Extract the [X, Y] coordinate from the center of the cell holding the provided text.  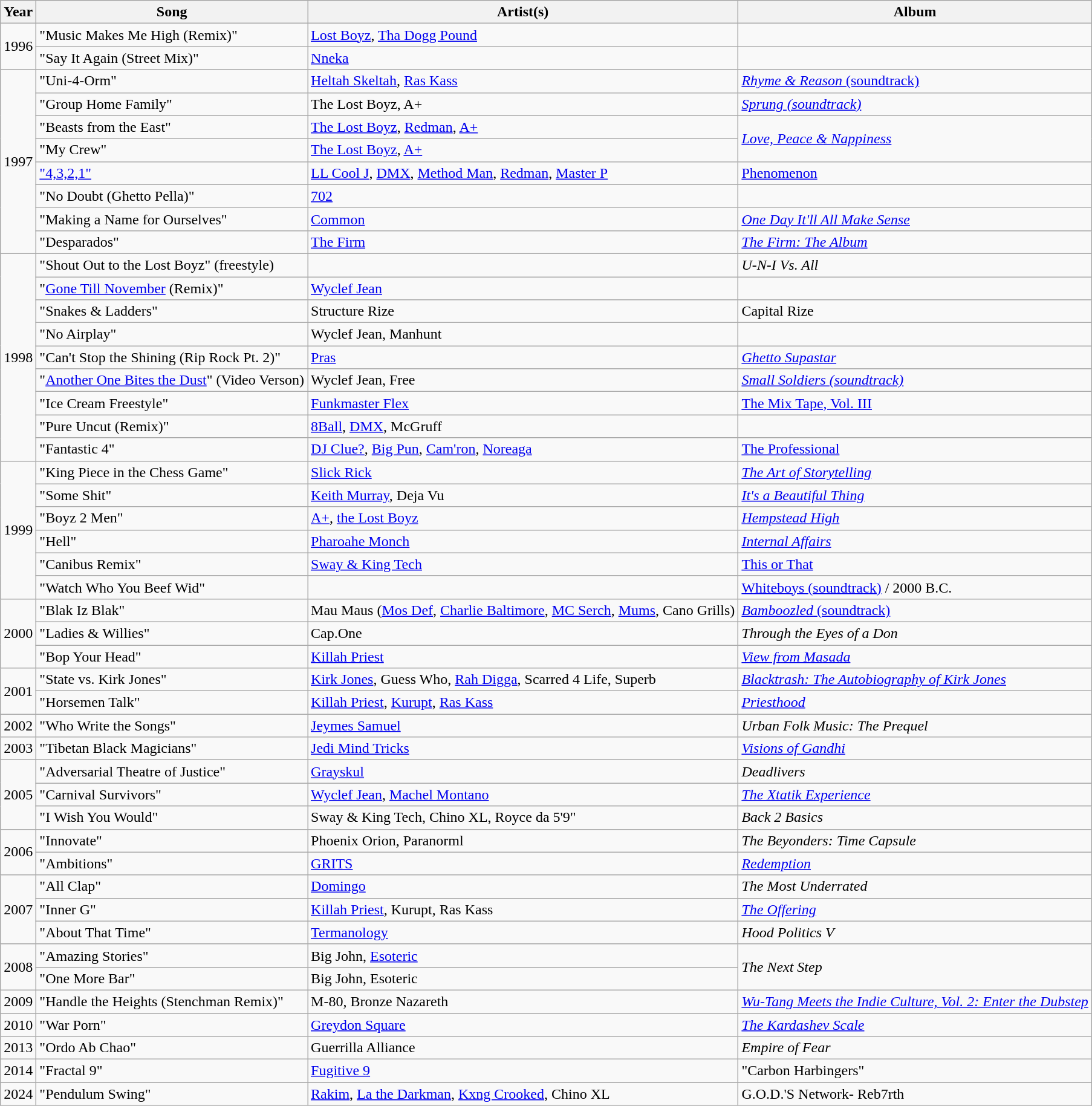
"4,3,2,1" [172, 173]
2009 [18, 1001]
Fugitive 9 [523, 1071]
"No Doubt (Ghetto Pella)" [172, 196]
"Gone Till November (Remix)" [172, 288]
The Offering [915, 909]
"Music Makes Me High (Remix)" [172, 35]
Domingo [523, 886]
The Firm [523, 242]
"About That Time" [172, 932]
Phoenix Orion, Paranorml [523, 841]
"Inner G" [172, 909]
Song [172, 12]
"Say It Again (Street Mix)" [172, 58]
2006 [18, 852]
Lost Boyz, Tha Dogg Pound [523, 35]
1996 [18, 47]
Keith Murray, Deja Vu [523, 495]
"Amazing Stories" [172, 955]
"Adversarial Theatre of Justice" [172, 772]
Wyclef Jean [523, 288]
"Shout Out to the Lost Boyz" (freestyle) [172, 265]
"Can't Stop the Shining (Rip Rock Pt. 2)" [172, 357]
The Next Step [915, 967]
A+, the Lost Boyz [523, 518]
"Bop Your Head" [172, 656]
2005 [18, 795]
The Professional [915, 449]
"Handle the Heights (Stenchman Remix)" [172, 1001]
"Some Shit" [172, 495]
Urban Folk Music: The Prequel [915, 726]
It's a Beautiful Thing [915, 495]
Ghetto Supastar [915, 357]
Visions of Gandhi [915, 749]
Sway & King Tech [523, 564]
Slick Rick [523, 472]
Guerrilla Alliance [523, 1048]
"Watch Who You Beef Wid" [172, 587]
GRITS [523, 864]
M-80, Bronze Nazareth [523, 1001]
The Firm: The Album [915, 242]
"Tibetan Black Magicians" [172, 749]
Empire of Fear [915, 1048]
Phenomenon [915, 173]
Year [18, 12]
Pharoahe Monch [523, 541]
"I Wish You Would" [172, 818]
"Hell" [172, 541]
Back 2 Basics [915, 818]
Termanology [523, 932]
"Uni-4-Orm" [172, 81]
Through the Eyes of a Don [915, 633]
Jeymes Samuel [523, 726]
702 [523, 196]
"King Piece in the Chess Game" [172, 472]
Blacktrash: The Autobiography of Kirk Jones [915, 680]
Killah Priest [523, 656]
Bamboozled (soundtrack) [915, 610]
2000 [18, 633]
The Xtatik Experience [915, 795]
The Mix Tape, Vol. III [915, 403]
The Most Underrated [915, 886]
Wyclef Jean, Free [523, 380]
2014 [18, 1071]
Redemption [915, 864]
The Beyonders: Time Capsule [915, 841]
Love, Peace & Nappiness [915, 138]
Nneka [523, 58]
"Pure Uncut (Remix)" [172, 426]
"Ladies & Willies" [172, 633]
"All Clap" [172, 886]
Heltah Skeltah, Ras Kass [523, 81]
U-N-I Vs. All [915, 265]
"Desparados" [172, 242]
Wyclef Jean, Manhunt [523, 334]
"Innovate" [172, 841]
"Making a Name for Ourselves" [172, 219]
Hood Politics V [915, 932]
1997 [18, 161]
Common [523, 219]
2001 [18, 691]
"Fantastic 4" [172, 449]
2013 [18, 1048]
Funkmaster Flex [523, 403]
Sway & King Tech, Chino XL, Royce da 5'9" [523, 818]
Album [915, 12]
Artist(s) [523, 12]
The Art of Storytelling [915, 472]
8Ball, DMX, McGruff [523, 426]
Wyclef Jean, Machel Montano [523, 795]
Rakim, La the Darkman, Kxng Crooked, Chino XL [523, 1094]
"Carbon Harbingers" [915, 1071]
2003 [18, 749]
LL Cool J, DMX, Method Man, Redman, Master P [523, 173]
"Pendulum Swing" [172, 1094]
"Boyz 2 Men" [172, 518]
The Kardashev Scale [915, 1025]
1998 [18, 357]
"Ambitions" [172, 864]
Capital Rize [915, 311]
Wu-Tang Meets the Indie Culture, Vol. 2: Enter the Dubstep [915, 1001]
G.O.D.'S Network- Reb7rth [915, 1094]
Internal Affairs [915, 541]
"Ice Cream Freestyle" [172, 403]
2010 [18, 1025]
2002 [18, 726]
"Blak Iz Blak" [172, 610]
"War Porn" [172, 1025]
2007 [18, 909]
"Horsemen Talk" [172, 703]
"One More Bar" [172, 978]
Deadlivers [915, 772]
DJ Clue?, Big Pun, Cam'ron, Noreaga [523, 449]
One Day It'll All Make Sense [915, 219]
Greydon Square [523, 1025]
Pras [523, 357]
Sprung (soundtrack) [915, 104]
Kirk Jones, Guess Who, Rah Digga, Scarred 4 Life, Superb [523, 680]
Whiteboys (soundtrack) / 2000 B.C. [915, 587]
2024 [18, 1094]
"Who Write the Songs" [172, 726]
"Group Home Family" [172, 104]
View from Masada [915, 656]
The Lost Boyz, Redman, A+ [523, 127]
"My Crew" [172, 150]
"State vs. Kirk Jones" [172, 680]
This or That [915, 564]
"Canibus Remix" [172, 564]
Mau Maus (Mos Def, Charlie Baltimore, MC Serch, Mums, Cano Grills) [523, 610]
Cap.One [523, 633]
Structure Rize [523, 311]
"Snakes & Ladders" [172, 311]
"Ordo Ab Chao" [172, 1048]
2008 [18, 967]
Grayskul [523, 772]
1999 [18, 530]
"Carnival Survivors" [172, 795]
"Fractal 9" [172, 1071]
"Another One Bites the Dust" (Video Verson) [172, 380]
Hempstead High [915, 518]
Priesthood [915, 703]
Jedi Mind Tricks [523, 749]
"No Airplay" [172, 334]
"Beasts from the East" [172, 127]
Small Soldiers (soundtrack) [915, 380]
Rhyme & Reason (soundtrack) [915, 81]
